For the text-containing cell, return its midpoint in [X, Y] coordinate format. 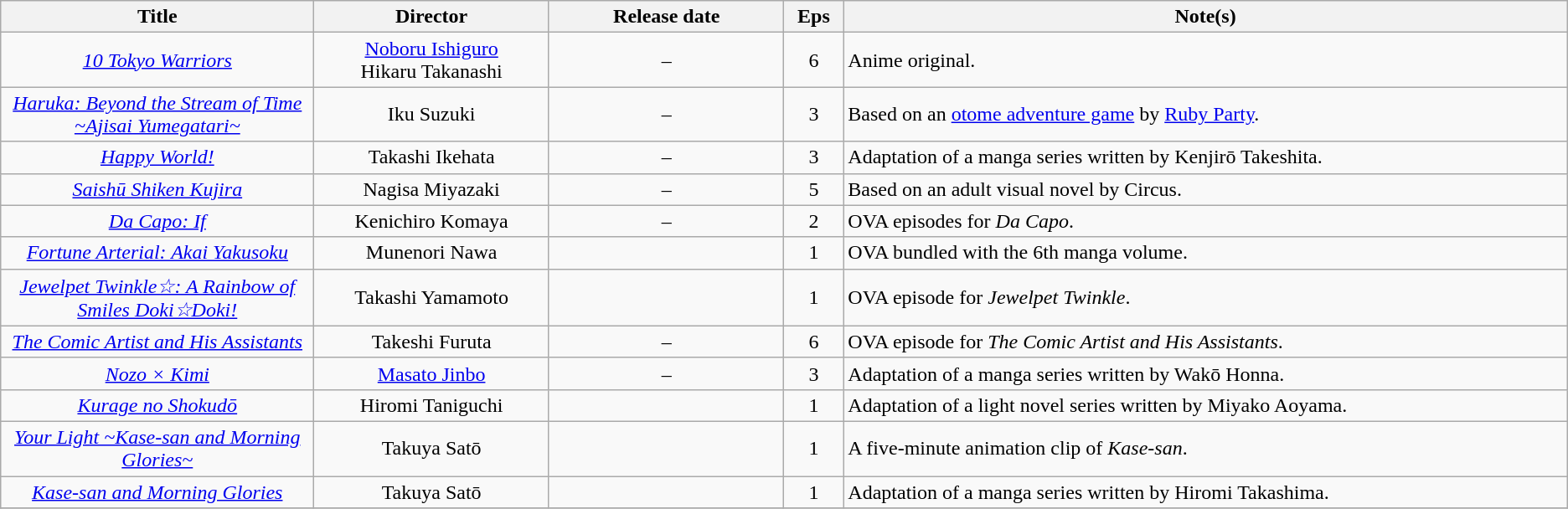
Saishū Shiken Kujira [157, 189]
OVA episode for Jewelpet Twinkle. [1205, 297]
Da Capo: If [157, 221]
Note(s) [1205, 17]
OVA episode for The Comic Artist and His Assistants. [1205, 342]
5 [814, 189]
Hiromi Taniguchi [432, 405]
Fortune Arterial: Akai Yakusoku [157, 253]
Adaptation of a manga series written by Wakō Honna. [1205, 373]
Adaptation of a manga series written by Kenjirō Takeshita. [1205, 157]
A five-minute animation clip of Kase-san. [1205, 449]
Based on an adult visual novel by Circus. [1205, 189]
Eps [814, 17]
Kase-san and Morning Glories [157, 491]
Adaptation of a light novel series written by Miyako Aoyama. [1205, 405]
Jewelpet Twinkle☆: A Rainbow of Smiles Doki☆Doki! [157, 297]
Kenichiro Komaya [432, 221]
Your Light ~Kase-san and Morning Glories~ [157, 449]
Title [157, 17]
Nagisa Miyazaki [432, 189]
Takashi Yamamoto [432, 297]
Munenori Nawa [432, 253]
Anime original. [1205, 60]
Kurage no Shokudō [157, 405]
Based on an otome adventure game by Ruby Party. [1205, 114]
Haruka: Beyond the Stream of Time ~Ajisai Yumegatari~ [157, 114]
Iku Suzuki [432, 114]
Release date [667, 17]
Takashi Ikehata [432, 157]
The Comic Artist and His Assistants [157, 342]
Masato Jinbo [432, 373]
2 [814, 221]
Takeshi Furuta [432, 342]
OVA episodes for Da Capo. [1205, 221]
Director [432, 17]
10 Tokyo Warriors [157, 60]
Nozo × Kimi [157, 373]
Adaptation of a manga series written by Hiromi Takashima. [1205, 491]
Happy World! [157, 157]
OVA bundled with the 6th manga volume. [1205, 253]
Noboru IshiguroHikaru Takanashi [432, 60]
